Provide the [X, Y] coordinate of the cell's center where the given text is located.  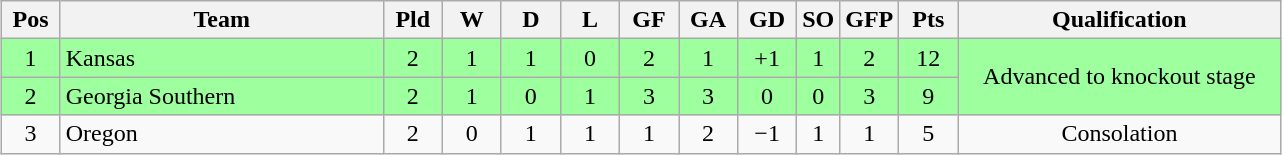
12 [928, 58]
GF [648, 20]
+1 [768, 58]
Kansas [222, 58]
Georgia Southern [222, 96]
Team [222, 20]
GD [768, 20]
5 [928, 134]
W [472, 20]
L [590, 20]
Advanced to knockout stage [1120, 77]
Oregon [222, 134]
Pts [928, 20]
Pld [412, 20]
D [530, 20]
Consolation [1120, 134]
GFP [870, 20]
9 [928, 96]
GA [708, 20]
Pos [30, 20]
Qualification [1120, 20]
−1 [768, 134]
SO [818, 20]
